From the cell containing the given text, extract its center point as [X, Y] coordinate. 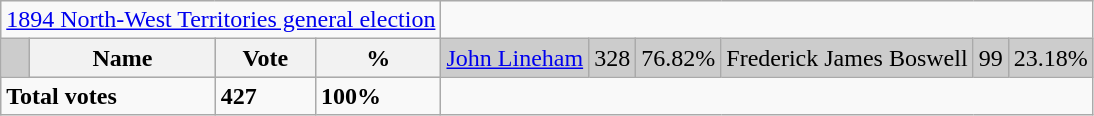
328 [612, 58]
76.82% [678, 58]
1894 North-West Territories general election [221, 20]
100% [378, 96]
Frederick James Boswell [847, 58]
23.18% [1050, 58]
427 [265, 96]
Total votes [108, 96]
Vote [265, 58]
99 [990, 58]
John Lineham [515, 58]
Name [123, 58]
% [378, 58]
